Output the (x, y) coordinate of the center of the cell containing the given text.  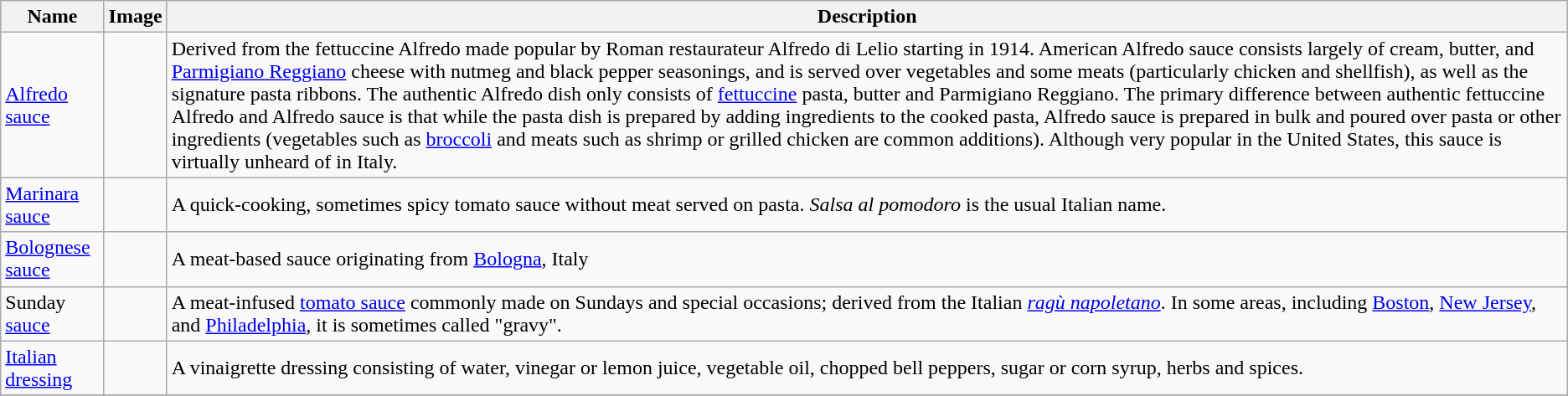
Image (136, 17)
Sunday sauce (52, 313)
A vinaigrette dressing consisting of water, vinegar or lemon juice, vegetable oil, chopped bell peppers, sugar or corn syrup, herbs and spices. (867, 368)
Italian dressing (52, 368)
Name (52, 17)
Description (867, 17)
Alfredo sauce (52, 105)
A quick-cooking, sometimes spicy tomato sauce without meat served on pasta. Salsa al pomodoro is the usual Italian name. (867, 204)
Marinara sauce (52, 204)
A meat-based sauce originating from Bologna, Italy (867, 260)
Bolognese sauce (52, 260)
